Pinpoint the cell where the given text exists, returning its (X, Y) midpoint coordinate. 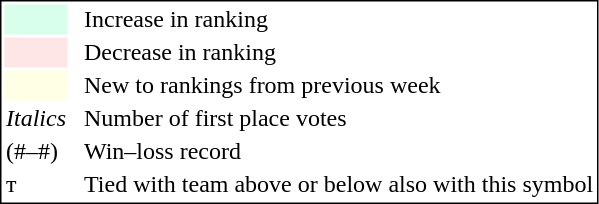
New to rankings from previous week (338, 85)
Increase in ranking (338, 19)
(#–#) (36, 151)
Tied with team above or below also with this symbol (338, 185)
т (36, 185)
Number of first place votes (338, 119)
Win–loss record (338, 151)
Italics (36, 119)
Decrease in ranking (338, 53)
